For the text-containing cell, return its midpoint in [x, y] coordinate format. 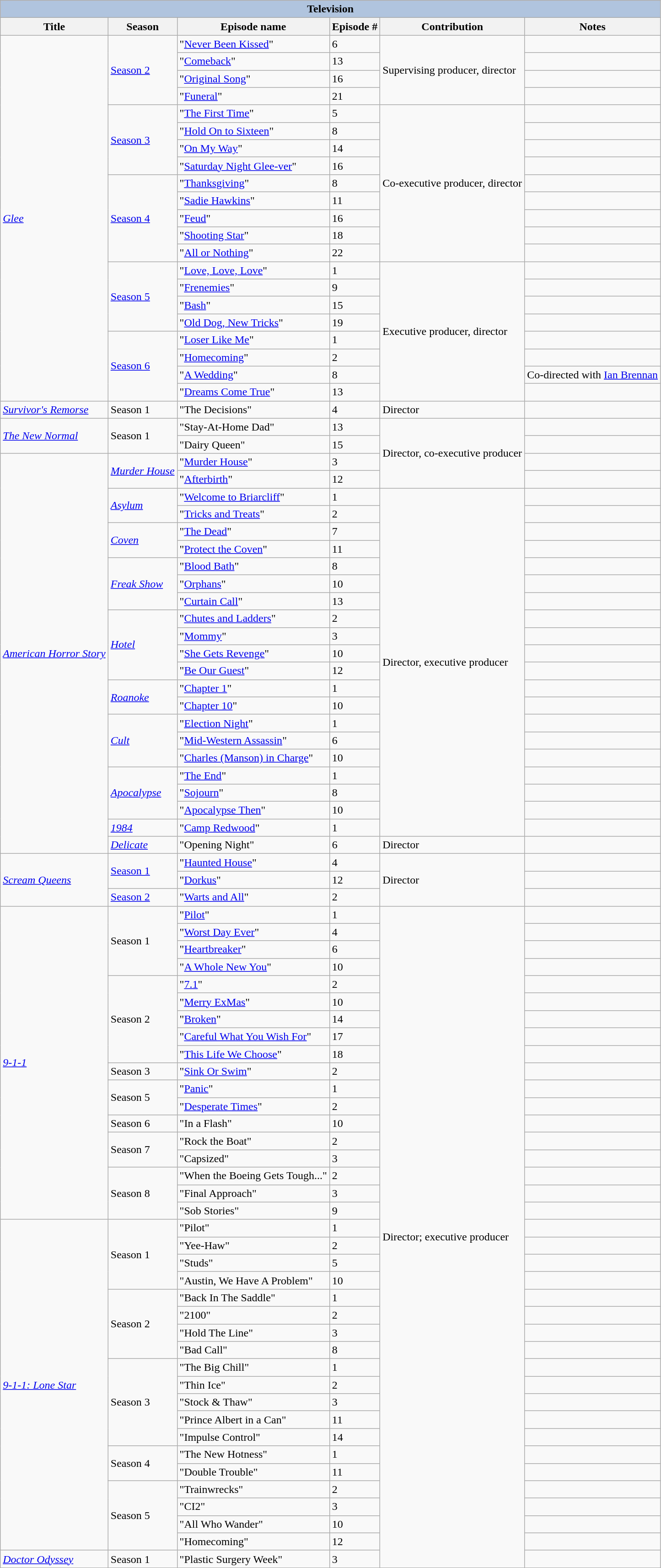
"The End" [253, 776]
Season 7 [143, 1150]
"Careful What You Wish For" [253, 1036]
Delicate [143, 845]
"Dreams Come True" [253, 392]
"Bad Call" [253, 1350]
"Welcome to Briarcliff" [253, 496]
"Chapter 10" [253, 706]
"Thin Ice" [253, 1385]
1984 [143, 828]
"Sob Stories" [253, 1211]
"Mommy" [253, 636]
"Murder House" [253, 462]
Director, executive producer [452, 662]
17 [355, 1036]
"Final Approach" [253, 1193]
Co-executive producer, director [452, 183]
"When the Boeing Gets Tough..." [253, 1176]
"A Whole New You" [253, 967]
"Mid-Western Assassin" [253, 740]
"Dorkus" [253, 880]
"Stay-At-Home Dad" [253, 427]
"Rock the Boat" [253, 1141]
"Opening Night" [253, 845]
Cult [143, 740]
"CI2" [253, 1507]
7 [355, 532]
"Hold The Line" [253, 1333]
"Trainwrecks" [253, 1489]
"The Decisions" [253, 410]
Scream Queens [54, 880]
"All or Nothing" [253, 253]
Episode name [253, 27]
"Dairy Queen" [253, 444]
Director, co-executive producer [452, 453]
"All Who Wander" [253, 1524]
21 [355, 96]
"Warts and All" [253, 897]
"Comeback" [253, 61]
"Funeral" [253, 96]
"Impulse Control" [253, 1437]
"Stock & Thaw" [253, 1402]
The New Normal [54, 436]
Apocalypse [143, 793]
"Love, Love, Love" [253, 270]
"Yee-Haw" [253, 1245]
"Austin, We Have A Problem" [253, 1280]
"The First Time" [253, 113]
"Election Night" [253, 723]
Survivor's Remorse [54, 410]
"Panic" [253, 1089]
Television [330, 9]
Supervising producer, director [452, 70]
"Saturday Night Glee-ver" [253, 166]
19 [355, 323]
"Never Been Kissed" [253, 44]
"On My Way" [253, 148]
"Thanksgiving" [253, 183]
"Capsized" [253, 1158]
"Shooting Star" [253, 236]
Contribution [452, 27]
"Prince Albert in a Can" [253, 1420]
Director; executive producer [452, 1237]
"Afterbirth" [253, 479]
"In a Flash" [253, 1124]
"Blood Bath" [253, 566]
"Haunted House" [253, 862]
"Desperate Times" [253, 1106]
Title [54, 27]
"Plastic Surgery Week" [253, 1559]
"The Dead" [253, 532]
"Sojourn" [253, 793]
Executive producer, director [452, 331]
"Chutes and Ladders" [253, 619]
Freak Show [143, 584]
"Heartbreaker" [253, 949]
"Original Song" [253, 79]
Glee [54, 218]
"Bash" [253, 305]
22 [355, 253]
"Protect the Coven" [253, 549]
"Worst Day Ever" [253, 932]
Season [143, 27]
"Charles (Manson) in Charge" [253, 758]
"Orphans" [253, 584]
"Sadie Hawkins" [253, 200]
"Camp Redwood" [253, 828]
Roanoke [143, 697]
"Old Dog, New Tricks" [253, 323]
"Apocalypse Then" [253, 810]
Co-directed with Ian Brennan [593, 375]
"Merry ExMas" [253, 1002]
"She Gets Revenge" [253, 653]
Coven [143, 540]
"Back In The Saddle" [253, 1298]
"Tricks and Treats" [253, 514]
9-1-1: Lone Star [54, 1385]
"Double Trouble" [253, 1472]
"Studs" [253, 1263]
Asylum [143, 505]
"Feud" [253, 218]
Hotel [143, 645]
Doctor Odyssey [54, 1559]
"Be Our Guest" [253, 671]
"Hold On to Sixteen" [253, 131]
Season 8 [143, 1193]
"Curtain Call" [253, 601]
Episode # [355, 27]
"Chapter 1" [253, 688]
Murder House [143, 470]
"The New Hotness" [253, 1455]
"2100" [253, 1315]
"7.1" [253, 984]
"Frenemies" [253, 288]
"The Big Chill" [253, 1368]
American Horror Story [54, 653]
"Loser Like Me" [253, 340]
"Sink Or Swim" [253, 1072]
"Broken" [253, 1019]
"This Life We Choose" [253, 1054]
9-1-1 [54, 1062]
"A Wedding" [253, 375]
Notes [593, 27]
